Determine the (X, Y) coordinate at the center of the cell enclosing the given text.  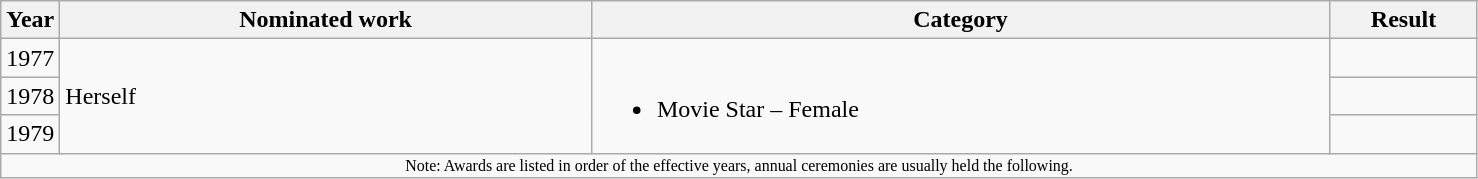
1977 (30, 58)
1978 (30, 96)
Herself (326, 96)
Category (960, 20)
1979 (30, 134)
Result (1404, 20)
Nominated work (326, 20)
Movie Star – Female (960, 96)
Year (30, 20)
Note: Awards are listed in order of the effective years, annual ceremonies are usually held the following. (740, 165)
